For the text-containing cell, return its midpoint in (x, y) coordinate format. 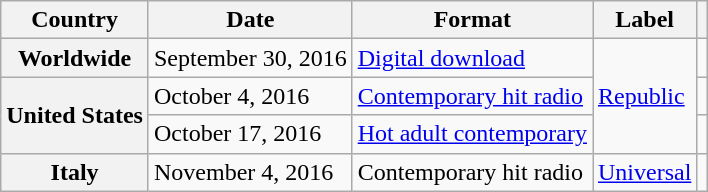
October 17, 2016 (250, 134)
Format (472, 20)
Italy (75, 172)
November 4, 2016 (250, 172)
United States (75, 115)
Hot adult contemporary (472, 134)
October 4, 2016 (250, 96)
Digital download (472, 58)
September 30, 2016 (250, 58)
Country (75, 20)
Date (250, 20)
Worldwide (75, 58)
Label (644, 20)
Republic (644, 96)
Universal (644, 172)
